From the cell containing the given text, extract its center point as [x, y] coordinate. 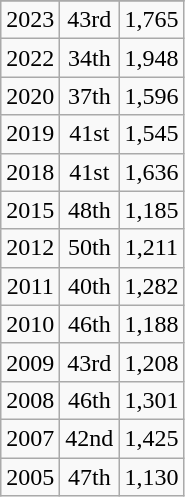
1,282 [152, 286]
1,596 [152, 96]
1,130 [152, 477]
1,185 [152, 210]
1,425 [152, 438]
37th [90, 96]
50th [90, 248]
42nd [90, 438]
1,211 [152, 248]
2007 [30, 438]
2023 [30, 20]
2009 [30, 362]
2022 [30, 58]
2019 [30, 134]
1,765 [152, 20]
1,301 [152, 400]
1,545 [152, 134]
48th [90, 210]
2012 [30, 248]
1,636 [152, 172]
2010 [30, 324]
47th [90, 477]
2008 [30, 400]
1,188 [152, 324]
2005 [30, 477]
1,948 [152, 58]
2018 [30, 172]
2011 [30, 286]
2020 [30, 96]
34th [90, 58]
1,208 [152, 362]
2015 [30, 210]
40th [90, 286]
